Provide the (x, y) coordinate of the cell's center where the given text is located.  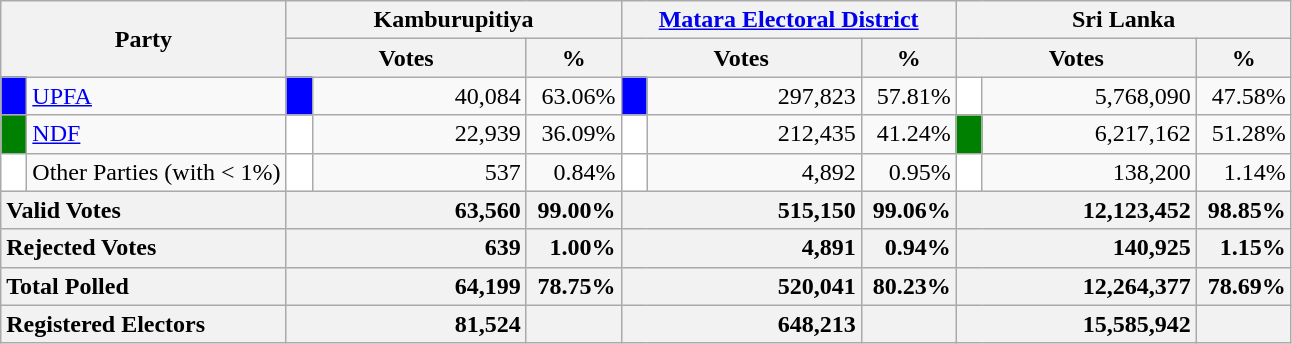
Rejected Votes (144, 248)
4,892 (754, 172)
212,435 (754, 134)
6,217,162 (1089, 134)
15,585,942 (1076, 324)
80.23% (908, 286)
Matara Electoral District (788, 20)
UPFA (156, 96)
63.06% (574, 96)
98.85% (1244, 210)
0.84% (574, 172)
4,891 (741, 248)
1.14% (1244, 172)
47.58% (1244, 96)
Other Parties (with < 1%) (156, 172)
Valid Votes (144, 210)
63,560 (406, 210)
57.81% (908, 96)
99.06% (908, 210)
140,925 (1076, 248)
78.69% (1244, 286)
138,200 (1089, 172)
Total Polled (144, 286)
Sri Lanka (1124, 20)
99.00% (574, 210)
40,084 (419, 96)
12,123,452 (1076, 210)
36.09% (574, 134)
12,264,377 (1076, 286)
64,199 (406, 286)
81,524 (406, 324)
537 (419, 172)
Party (144, 39)
297,823 (754, 96)
515,150 (741, 210)
1.00% (574, 248)
0.94% (908, 248)
1.15% (1244, 248)
41.24% (908, 134)
78.75% (574, 286)
51.28% (1244, 134)
Kamburupitiya (454, 20)
0.95% (908, 172)
NDF (156, 134)
Registered Electors (144, 324)
520,041 (741, 286)
22,939 (419, 134)
5,768,090 (1089, 96)
648,213 (741, 324)
639 (406, 248)
